Search for the cell housing the specified text and yield its [X, Y] center coordinate. 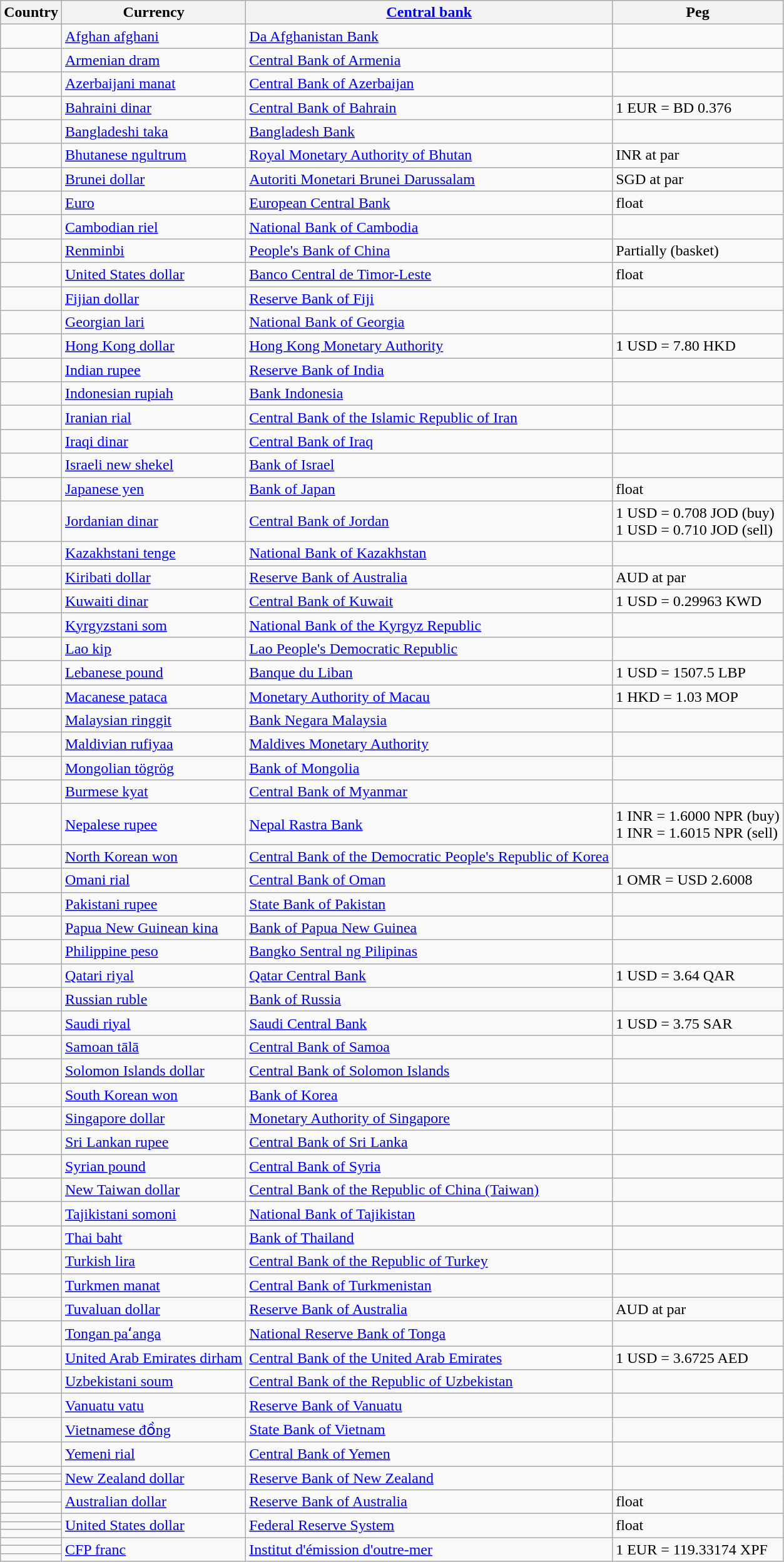
Central Bank of Bahrain [429, 108]
Central Bank of the Democratic People's Republic of Korea [429, 856]
Renminbi [153, 250]
Uzbekistani soum [153, 1382]
Brunei dollar [153, 179]
Lao kip [153, 649]
Jordanian dinar [153, 521]
Central Bank of Kuwait [429, 601]
Indian rupee [153, 370]
Georgian lari [153, 322]
Bhutanese ngultrum [153, 155]
Bangko Sentral ng Pilipinas [429, 952]
Vietnamese đồng [153, 1430]
Banco Central de Timor-Leste [429, 274]
Royal Monetary Authority of Bhutan [429, 155]
Armenian dram [153, 60]
Indonesian rupiah [153, 394]
Turkish lira [153, 1261]
Da Afghanistan Bank [429, 36]
Tuvaluan dollar [153, 1309]
Syrian pound [153, 1166]
Bangladeshi taka [153, 131]
State Bank of Pakistan [429, 904]
Omani rial [153, 880]
Maldives Monetary Authority [429, 744]
State Bank of Vietnam [429, 1430]
Lao People's Democratic Republic [429, 649]
National Bank of the Kyrgyz Republic [429, 625]
Singapore dollar [153, 1119]
National Bank of Tajikistan [429, 1214]
Hong Kong dollar [153, 346]
Banque du Liban [429, 672]
Lebanese pound [153, 672]
Bank of Mongolia [429, 768]
1 USD = 0.29963 KWD [698, 601]
Reserve Bank of Fiji [429, 299]
National Bank of Cambodia [429, 227]
Euro [153, 203]
Papua New Guinean kina [153, 928]
Sri Lankan rupee [153, 1143]
Bank Negara Malaysia [429, 721]
Reserve Bank of India [429, 370]
Philippine peso [153, 952]
Central Bank of Jordan [429, 521]
Cambodian riel [153, 227]
Central Bank of Armenia [429, 60]
Russian ruble [153, 999]
Bank of Russia [429, 999]
Iraqi dinar [153, 441]
Monetary Authority of Singapore [429, 1119]
1 USD = 3.6725 AED [698, 1358]
1 USD = 3.64 QAR [698, 975]
Institut d'émission d'outre-mer [429, 1549]
Fijian dollar [153, 299]
South Korean won [153, 1095]
Central Bank of Myanmar [429, 792]
National Bank of Georgia [429, 322]
Vanuatu vatu [153, 1405]
Bank of Papua New Guinea [429, 928]
North Korean won [153, 856]
Central Bank of Syria [429, 1166]
1 EUR = 119.33174 XPF [698, 1549]
People's Bank of China [429, 250]
Country [31, 13]
Pakistani rupee [153, 904]
Mongolian tögrög [153, 768]
Reserve Bank of Vanuatu [429, 1405]
Israeli new shekel [153, 465]
Burmese kyat [153, 792]
Solomon Islands dollar [153, 1071]
Tajikistani somoni [153, 1214]
Central Bank of Oman [429, 880]
United Arab Emirates dirham [153, 1358]
Nepal Rastra Bank [429, 824]
Thai baht [153, 1238]
Bank of Japan [429, 489]
Partially (basket) [698, 250]
Central Bank of Yemen [429, 1454]
1 INR = 1.6000 NPR (buy)1 INR = 1.6015 NPR (sell) [698, 824]
Yemeni rial [153, 1454]
Reserve Bank of New Zealand [429, 1478]
CFP franc [153, 1549]
Central Bank of Iraq [429, 441]
Monetary Authority of Macau [429, 697]
Japanese yen [153, 489]
Qatar Central Bank [429, 975]
Saudi riyal [153, 1023]
Afghan afghani [153, 36]
Turkmen manat [153, 1285]
New Taiwan dollar [153, 1190]
Central Bank of Samoa [429, 1047]
Azerbaijani manat [153, 84]
Saudi Central Bank [429, 1023]
Central Bank of Azerbaijan [429, 84]
National Reserve Bank of Tonga [429, 1333]
1 USD = 0.708 JOD (buy)1 USD = 0.710 JOD (sell) [698, 521]
New Zealand dollar [153, 1478]
Qatari riyal [153, 975]
Federal Reserve System [429, 1526]
Malaysian ringgit [153, 721]
Autoriti Monetari Brunei Darussalam [429, 179]
Maldivian rufiyaa [153, 744]
1 HKD = 1.03 MOP [698, 697]
European Central Bank [429, 203]
Bahraini dinar [153, 108]
Bank of Korea [429, 1095]
SGD at par [698, 179]
Kiribati dollar [153, 577]
Bangladesh Bank [429, 131]
Kazakhstani tenge [153, 553]
1 OMR = USD 2.6008 [698, 880]
Currency [153, 13]
Tongan paʻanga [153, 1333]
Central bank [429, 13]
INR at par [698, 155]
Central Bank of the Republic of Uzbekistan [429, 1382]
1 USD = 3.75 SAR [698, 1023]
1 USD = 7.80 HKD [698, 346]
Australian dollar [153, 1502]
Samoan tālā [153, 1047]
Central Bank of the Republic of Turkey [429, 1261]
Central Bank of Sri Lanka [429, 1143]
National Bank of Kazakhstan [429, 553]
Central Bank of Turkmenistan [429, 1285]
Bank Indonesia [429, 394]
Peg [698, 13]
Central Bank of Solomon Islands [429, 1071]
Kuwaiti dinar [153, 601]
Hong Kong Monetary Authority [429, 346]
Bank of Thailand [429, 1238]
Central Bank of the Republic of China (Taiwan) [429, 1190]
1 EUR = BD 0.376 [698, 108]
Macanese pataca [153, 697]
Bank of Israel [429, 465]
Nepalese rupee [153, 824]
Central Bank of the Islamic Republic of Iran [429, 418]
Central Bank of the United Arab Emirates [429, 1358]
1 USD = 1507.5 LBP [698, 672]
Iranian rial [153, 418]
Kyrgyzstani som [153, 625]
